Return (x, y) of the center of cell containing provided text 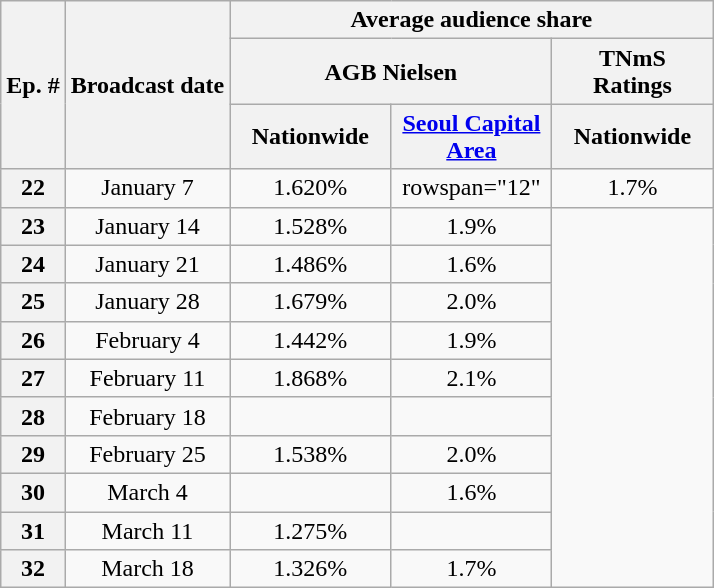
30 (33, 492)
26 (33, 340)
1.486% (310, 264)
TNmS Ratings (632, 72)
March 18 (148, 569)
January 28 (148, 302)
29 (33, 454)
23 (33, 226)
February 11 (148, 378)
rowspan="12" (472, 188)
1.326% (310, 569)
January 21 (148, 264)
February 4 (148, 340)
Broadcast date (148, 85)
2.1% (472, 378)
January 7 (148, 188)
1.679% (310, 302)
22 (33, 188)
1.275% (310, 531)
1.528% (310, 226)
February 18 (148, 416)
Seoul Capital Area (472, 136)
1.442% (310, 340)
February 25 (148, 454)
32 (33, 569)
1.538% (310, 454)
25 (33, 302)
1.620% (310, 188)
March 4 (148, 492)
24 (33, 264)
1.868% (310, 378)
Ep. # (33, 85)
AGB Nielsen (391, 72)
Average audience share (472, 20)
January 14 (148, 226)
March 11 (148, 531)
28 (33, 416)
31 (33, 531)
27 (33, 378)
